Capture the cell that displays the provided text and extract its (x, y) central coordinate. 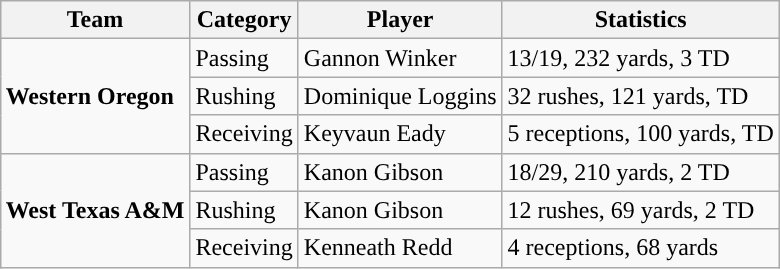
4 receptions, 68 yards (640, 248)
Player (400, 20)
Kenneath Redd (400, 248)
Keyvaun Eady (400, 134)
Statistics (640, 20)
Western Oregon (95, 96)
5 receptions, 100 yards, TD (640, 134)
Team (95, 20)
Dominique Loggins (400, 96)
13/19, 232 yards, 3 TD (640, 58)
Gannon Winker (400, 58)
18/29, 210 yards, 2 TD (640, 172)
West Texas A&M (95, 210)
12 rushes, 69 yards, 2 TD (640, 210)
32 rushes, 121 yards, TD (640, 96)
Category (244, 20)
